Output the (X, Y) coordinate of the center of the cell containing the given text.  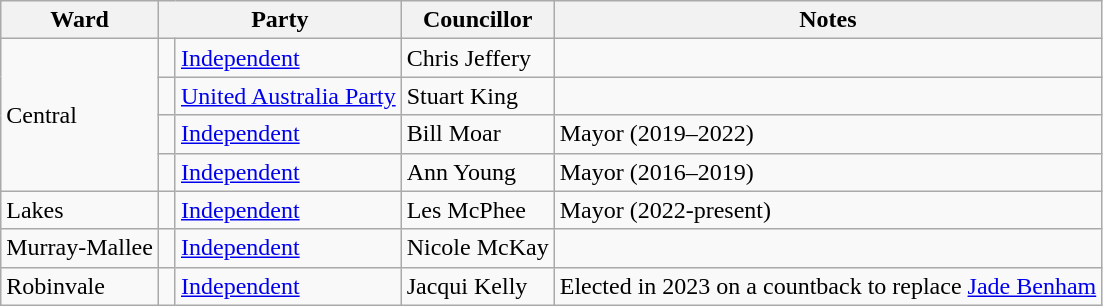
United Australia Party (288, 96)
Murray-Mallee (80, 248)
Central (80, 115)
Jacqui Kelly (478, 286)
Les McPhee (478, 210)
Mayor (2019–2022) (828, 134)
Elected in 2023 on a countback to replace Jade Benham (828, 286)
Lakes (80, 210)
Ward (80, 20)
Robinvale (80, 286)
Chris Jeffery (478, 58)
Notes (828, 20)
Mayor (2016–2019) (828, 172)
Nicole McKay (478, 248)
Party (280, 20)
Bill Moar (478, 134)
Mayor (2022-present) (828, 210)
Stuart King (478, 96)
Ann Young (478, 172)
Councillor (478, 20)
